Output the [X, Y] coordinate of the center of the cell containing the given text.  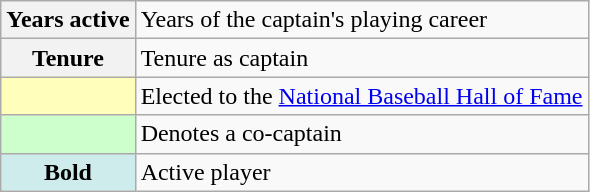
Bold [68, 172]
Years of the captain's playing career [362, 20]
Active player [362, 172]
Elected to the National Baseball Hall of Fame [362, 96]
Denotes a co-captain [362, 134]
Tenure as captain [362, 58]
Tenure [68, 58]
Years active [68, 20]
